From the cell containing the given text, extract its center point as (X, Y) coordinate. 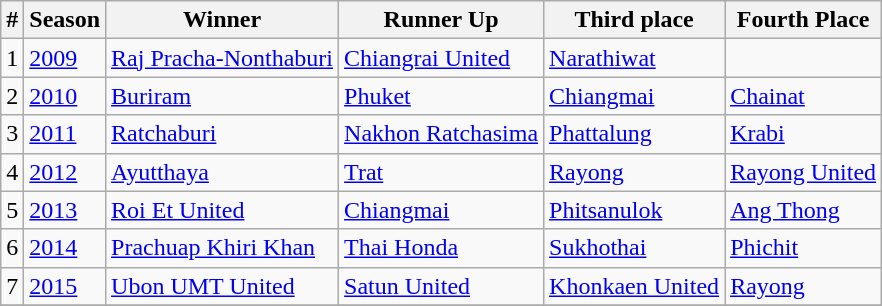
1 (12, 58)
Khonkaen United (634, 286)
3 (12, 134)
7 (12, 286)
Raj Pracha-Nonthaburi (222, 58)
Rayong United (804, 172)
Nakhon Ratchasima (442, 134)
2014 (65, 248)
2010 (65, 96)
6 (12, 248)
Thai Honda (442, 248)
Prachuap Khiri Khan (222, 248)
Phichit (804, 248)
2011 (65, 134)
Chainat (804, 96)
Trat (442, 172)
Third place (634, 20)
# (12, 20)
Ubon UMT United (222, 286)
Ayutthaya (222, 172)
4 (12, 172)
2 (12, 96)
Fourth Place (804, 20)
Satun United (442, 286)
Winner (222, 20)
2013 (65, 210)
Krabi (804, 134)
Ang Thong (804, 210)
Roi Et United (222, 210)
5 (12, 210)
Buriram (222, 96)
Phattalung (634, 134)
2015 (65, 286)
Chiangrai United (442, 58)
Phuket (442, 96)
Phitsanulok (634, 210)
Narathiwat (634, 58)
Runner Up (442, 20)
Ratchaburi (222, 134)
Sukhothai (634, 248)
2012 (65, 172)
2009 (65, 58)
Season (65, 20)
